Detect which cell encompasses the target text, then output its (x, y) center coordinate. 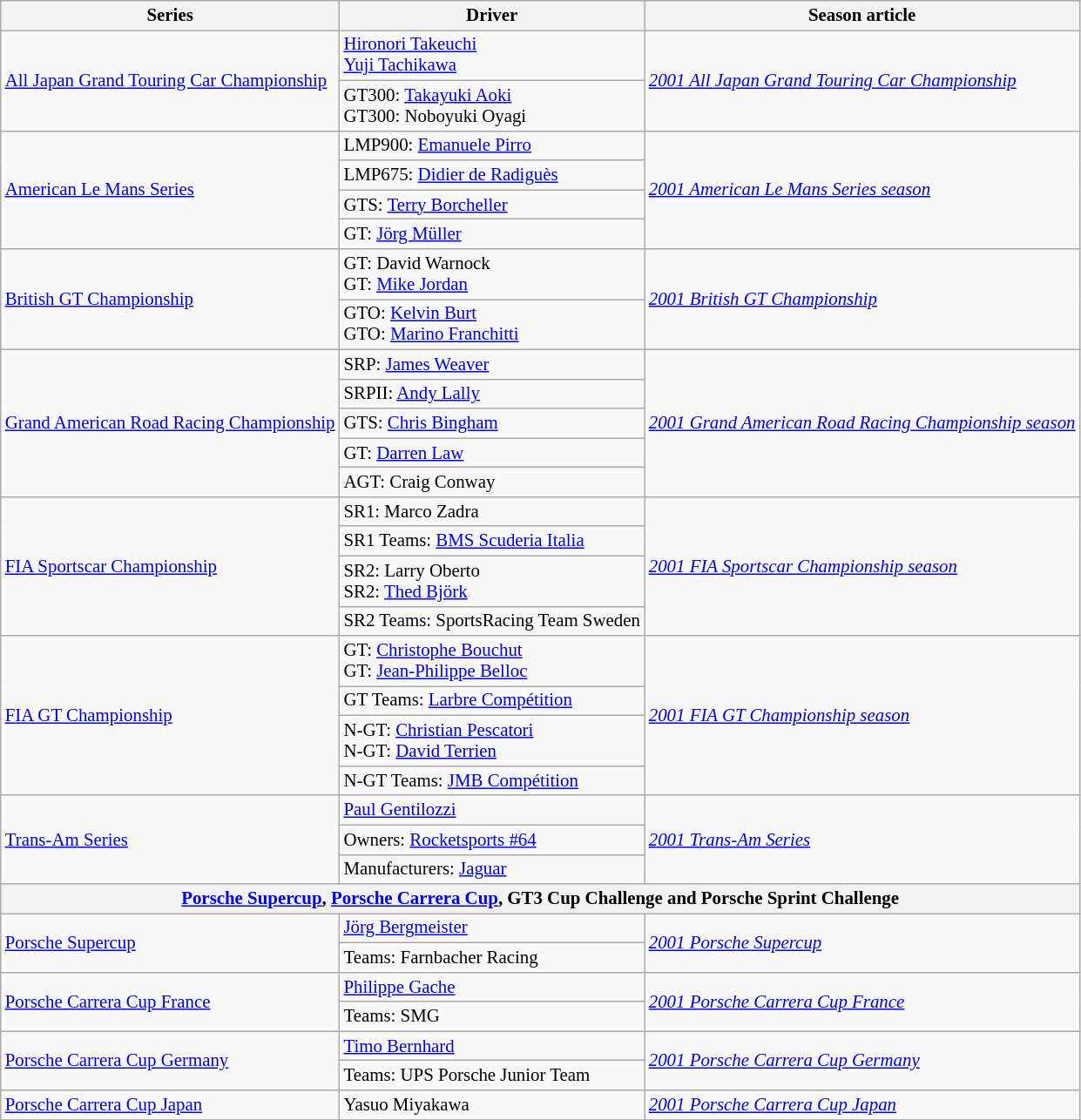
N-GT: Christian PescatoriN-GT: David Terrien (491, 741)
Manufacturers: Jaguar (491, 869)
Paul Gentilozzi (491, 810)
SR2 Teams: SportsRacing Team Sweden (491, 621)
GT: Darren Law (491, 453)
2001 Porsche Carrera Cup France (862, 1002)
Series (171, 16)
Driver (491, 16)
LMP900: Emanuele Pirro (491, 145)
GT: Christophe BouchutGT: Jean-Philippe Belloc (491, 661)
2001 Porsche Carrera Cup Japan (862, 1105)
Grand American Road Racing Championship (171, 423)
2001 Grand American Road Racing Championship season (862, 423)
2001 FIA GT Championship season (862, 716)
Porsche Carrera Cup France (171, 1002)
2001 American Le Mans Series season (862, 190)
2001 Porsche Supercup (862, 943)
GT300: Takayuki AokiGT300: Noboyuki Oyagi (491, 105)
SRP: James Weaver (491, 364)
Season article (862, 16)
Porsche Carrera Cup Germany (171, 1061)
2001 FIA Sportscar Championship season (862, 566)
2001 Trans-Am Series (862, 840)
Hironori Takeuchi Yuji Tachikawa (491, 55)
SRPII: Andy Lally (491, 394)
2001 British GT Championship (862, 300)
2001 Porsche Carrera Cup Germany (862, 1061)
2001 All Japan Grand Touring Car Championship (862, 80)
American Le Mans Series (171, 190)
Teams: SMG (491, 1016)
FIA Sportscar Championship (171, 566)
SR1: Marco Zadra (491, 511)
Teams: Farnbacher Racing (491, 957)
N-GT Teams: JMB Compétition (491, 780)
Porsche Supercup, Porsche Carrera Cup, GT3 Cup Challenge and Porsche Sprint Challenge (540, 899)
Philippe Gache (491, 987)
Porsche Supercup (171, 943)
GTS: Terry Borcheller (491, 205)
GT: David WarnockGT: Mike Jordan (491, 274)
AGT: Craig Conway (491, 482)
British GT Championship (171, 300)
FIA GT Championship (171, 716)
All Japan Grand Touring Car Championship (171, 80)
GT: Jörg Müller (491, 234)
Teams: UPS Porsche Junior Team (491, 1076)
SR1 Teams: BMS Scuderia Italia (491, 541)
GT Teams: Larbre Compétition (491, 701)
Jörg Bergmeister (491, 928)
Owners: Rocketsports #64 (491, 840)
GTS: Chris Bingham (491, 423)
LMP675: Didier de Radiguès (491, 175)
Porsche Carrera Cup Japan (171, 1105)
Trans-Am Series (171, 840)
Timo Bernhard (491, 1046)
SR2: Larry ObertoSR2: Thed Björk (491, 581)
Yasuo Miyakawa (491, 1105)
GTO: Kelvin BurtGTO: Marino Franchitti (491, 324)
